Find where the given text appears and provide that cell's center as [X, Y] coordinate. 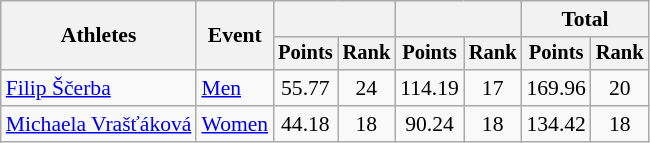
Women [234, 124]
114.19 [430, 88]
169.96 [556, 88]
24 [367, 88]
Event [234, 36]
Filip Ščerba [99, 88]
134.42 [556, 124]
90.24 [430, 124]
Michaela Vrašťáková [99, 124]
Athletes [99, 36]
Total [584, 19]
55.77 [305, 88]
20 [620, 88]
44.18 [305, 124]
Men [234, 88]
17 [493, 88]
